Capture the cell that displays the provided text and extract its [X, Y] central coordinate. 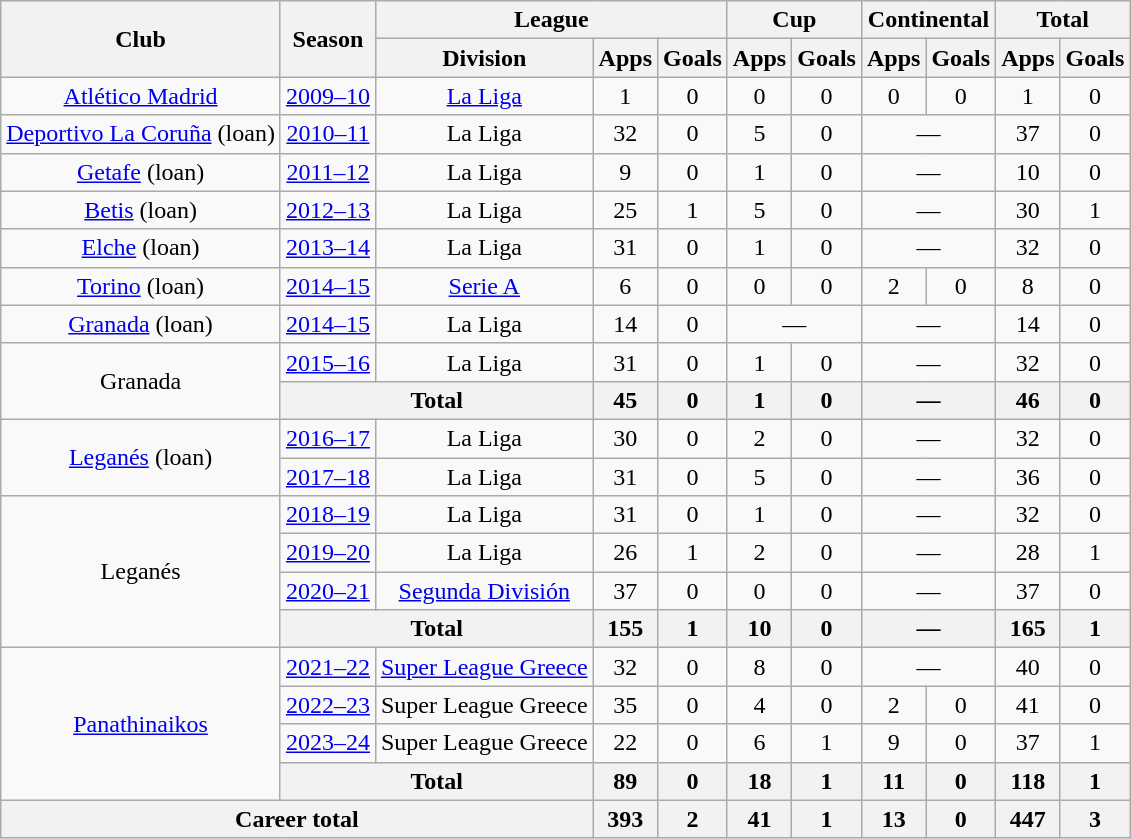
Cup [794, 20]
Division [484, 58]
2023–24 [328, 743]
447 [1028, 819]
Granada (loan) [141, 324]
393 [625, 819]
Granada [141, 381]
2016–17 [328, 438]
2018–19 [328, 515]
2019–20 [328, 553]
25 [625, 210]
Atlético Madrid [141, 96]
26 [625, 553]
2011–12 [328, 172]
36 [1028, 477]
2020–21 [328, 591]
Club [141, 39]
Continental [928, 20]
Panathinaikos [141, 724]
2012–13 [328, 210]
22 [625, 743]
2013–14 [328, 248]
2021–22 [328, 667]
2017–18 [328, 477]
Career total [297, 819]
155 [625, 629]
40 [1028, 667]
Segunda División [484, 591]
Elche (loan) [141, 248]
Leganés [141, 572]
2009–10 [328, 96]
13 [893, 819]
Leganés (loan) [141, 457]
3 [1095, 819]
Betis (loan) [141, 210]
89 [625, 781]
28 [1028, 553]
Torino (loan) [141, 286]
165 [1028, 629]
118 [1028, 781]
18 [759, 781]
2010–11 [328, 134]
4 [759, 705]
Season [328, 39]
Serie A [484, 286]
46 [1028, 400]
Getafe (loan) [141, 172]
Deportivo La Coruña (loan) [141, 134]
45 [625, 400]
35 [625, 705]
2015–16 [328, 362]
League [551, 20]
2022–23 [328, 705]
11 [893, 781]
